Capture the cell that displays the provided text and extract its [x, y] central coordinate. 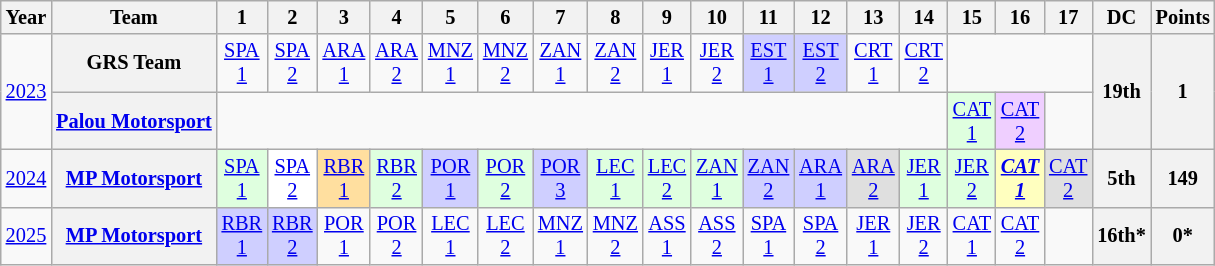
13 [874, 17]
DC [1121, 17]
16th* [1121, 236]
Points [1183, 17]
5 [450, 17]
ASS2 [717, 236]
8 [616, 17]
Year [26, 17]
16 [1020, 17]
12 [820, 17]
0* [1183, 236]
2025 [26, 236]
4 [396, 17]
CRT1 [874, 63]
149 [1183, 178]
15 [972, 17]
5th [1121, 178]
EST2 [820, 63]
10 [717, 17]
ASS1 [667, 236]
17 [1068, 17]
2 [292, 17]
GRS Team [134, 63]
19th [1121, 92]
6 [506, 17]
Team [134, 17]
POR3 [560, 178]
Palou Motorsport [134, 121]
2024 [26, 178]
CRT2 [924, 63]
9 [667, 17]
EST1 [769, 63]
7 [560, 17]
3 [344, 17]
2023 [26, 92]
14 [924, 17]
11 [769, 17]
